For the text-containing cell, return its midpoint in [X, Y] coordinate format. 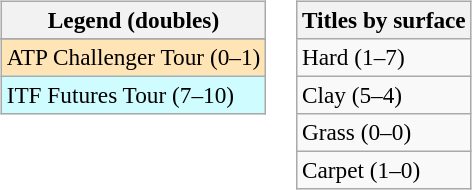
Grass (0–0) [384, 133]
ITF Futures Tour (7–10) [133, 95]
ATP Challenger Tour (0–1) [133, 57]
Hard (1–7) [384, 57]
Titles by surface [384, 20]
Carpet (1–0) [384, 171]
Legend (doubles) [133, 20]
Clay (5–4) [384, 95]
